From the cell containing the given text, extract its center point as (X, Y) coordinate. 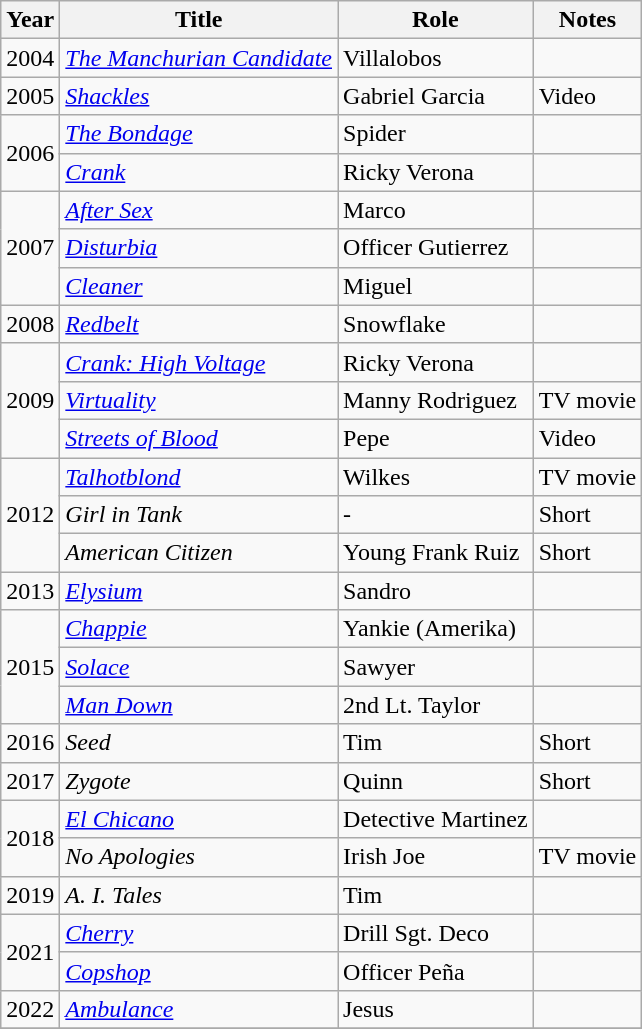
Irish Joe (436, 857)
El Chicano (199, 819)
Sawyer (436, 667)
Girl in Tank (199, 515)
After Sex (199, 210)
2013 (30, 591)
Detective Martinez (436, 819)
Cleaner (199, 286)
Manny Rodriguez (436, 400)
Officer Gutierrez (436, 248)
A. I. Tales (199, 895)
Drill Sgt. Deco (436, 933)
Solace (199, 667)
2006 (30, 153)
Elysium (199, 591)
Gabriel Garcia (436, 96)
Role (436, 20)
The Manchurian Candidate (199, 58)
2nd Lt. Taylor (436, 705)
Jesus (436, 1009)
2015 (30, 667)
2016 (30, 743)
Crank: High Voltage (199, 362)
Villalobos (436, 58)
Shackles (199, 96)
2017 (30, 781)
2018 (30, 838)
Quinn (436, 781)
Copshop (199, 971)
Man Down (199, 705)
Wilkes (436, 477)
Officer Peña (436, 971)
Talhotblond (199, 477)
Title (199, 20)
2004 (30, 58)
2022 (30, 1009)
2007 (30, 248)
American Citizen (199, 553)
2019 (30, 895)
No Apologies (199, 857)
Notes (588, 20)
Yankie (Amerika) (436, 629)
Miguel (436, 286)
Streets of Blood (199, 438)
Year (30, 20)
Seed (199, 743)
Cherry (199, 933)
- (436, 515)
2021 (30, 952)
Ambulance (199, 1009)
Virtuality (199, 400)
Chappie (199, 629)
Disturbia (199, 248)
Crank (199, 172)
2008 (30, 324)
Marco (436, 210)
Spider (436, 134)
Redbelt (199, 324)
2012 (30, 515)
Pepe (436, 438)
Zygote (199, 781)
Sandro (436, 591)
2009 (30, 400)
Snowflake (436, 324)
2005 (30, 96)
The Bondage (199, 134)
Young Frank Ruiz (436, 553)
